Output the [x, y] coordinate of the center of the cell containing the given text.  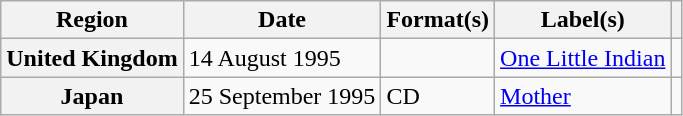
United Kingdom [92, 58]
Japan [92, 96]
Label(s) [583, 20]
14 August 1995 [282, 58]
Format(s) [438, 20]
Mother [583, 96]
25 September 1995 [282, 96]
Date [282, 20]
One Little Indian [583, 58]
Region [92, 20]
CD [438, 96]
